For the text-containing cell, return its midpoint in [X, Y] coordinate format. 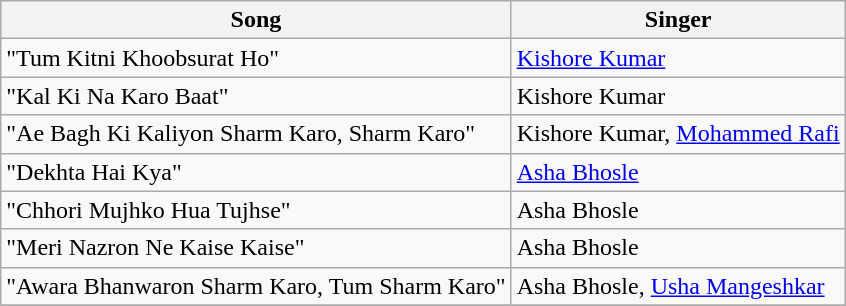
"Meri Nazron Ne Kaise Kaise" [256, 248]
"Awara Bhanwaron Sharm Karo, Tum Sharm Karo" [256, 286]
"Dekhta Hai Kya" [256, 172]
"Tum Kitni Khoobsurat Ho" [256, 58]
Kishore Kumar, Mohammed Rafi [678, 134]
Song [256, 20]
Asha Bhosle, Usha Mangeshkar [678, 286]
"Ae Bagh Ki Kaliyon Sharm Karo, Sharm Karo" [256, 134]
Singer [678, 20]
"Kal Ki Na Karo Baat" [256, 96]
"Chhori Mujhko Hua Tujhse" [256, 210]
